Output the (x, y) coordinate of the center of the cell containing the given text.  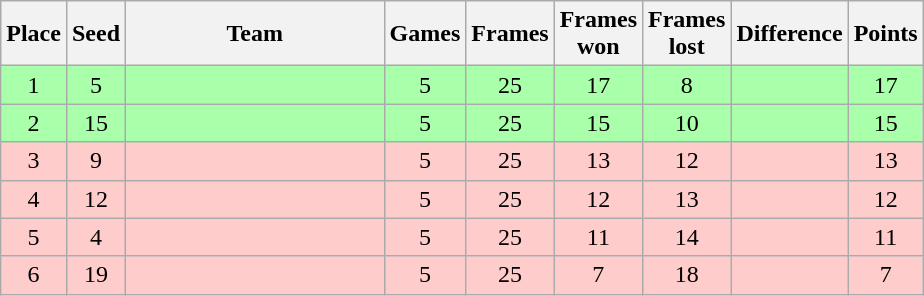
1 (34, 85)
Team (256, 34)
2 (34, 123)
Games (425, 34)
9 (96, 161)
14 (687, 237)
Place (34, 34)
19 (96, 275)
Frames (510, 34)
8 (687, 85)
6 (34, 275)
Frames won (598, 34)
Seed (96, 34)
18 (687, 275)
Difference (790, 34)
Frames lost (687, 34)
3 (34, 161)
Points (886, 34)
10 (687, 123)
